Output the (X, Y) coordinate of the center of the cell containing the given text.  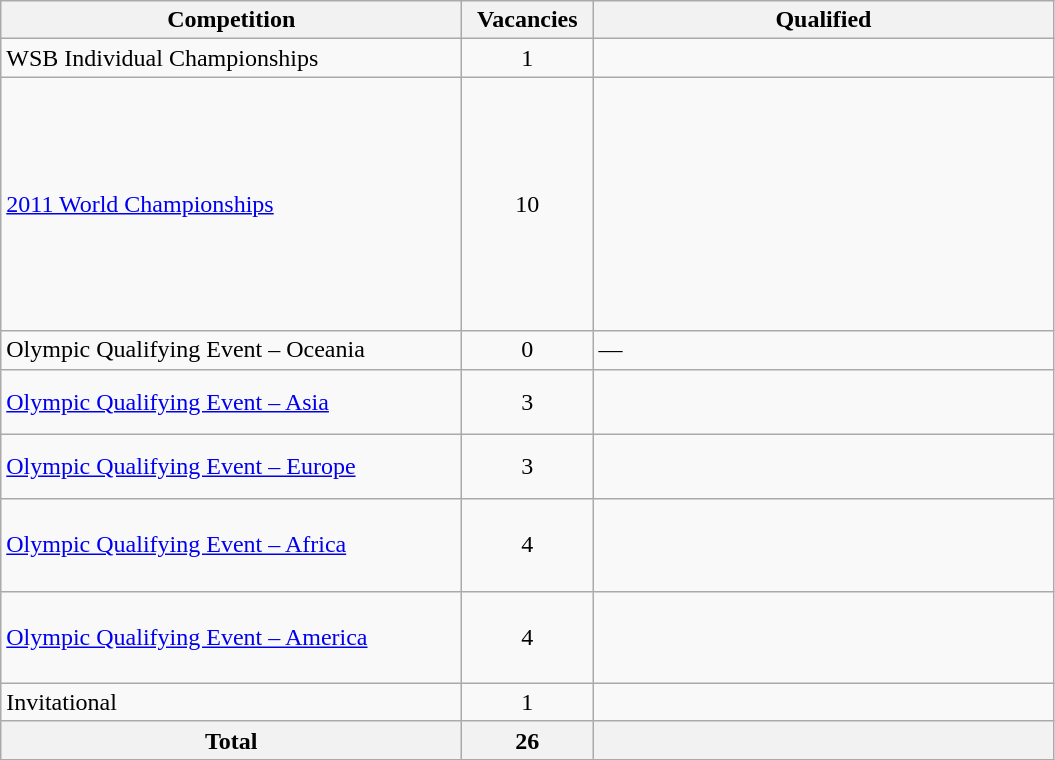
— (824, 350)
0 (528, 350)
Competition (232, 20)
2011 World Championships (232, 204)
Total (232, 740)
Olympic Qualifying Event – Oceania (232, 350)
Qualified (824, 20)
WSB Individual Championships (232, 58)
10 (528, 204)
26 (528, 740)
Olympic Qualifying Event – America (232, 637)
Vacancies (528, 20)
Olympic Qualifying Event – Africa (232, 545)
Olympic Qualifying Event – Asia (232, 402)
Invitational (232, 702)
Olympic Qualifying Event – Europe (232, 466)
